Capture the cell that displays the provided text and extract its (X, Y) central coordinate. 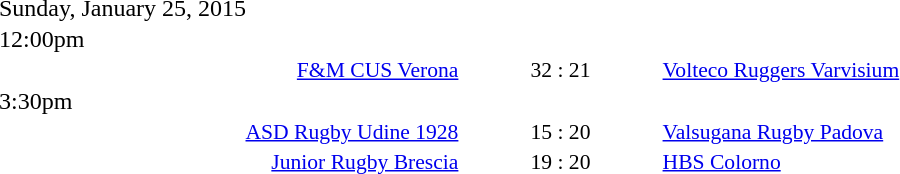
15 : 20 (560, 132)
32 : 21 (560, 70)
